Extract the [X, Y] coordinate from the center of the cell holding the provided text.  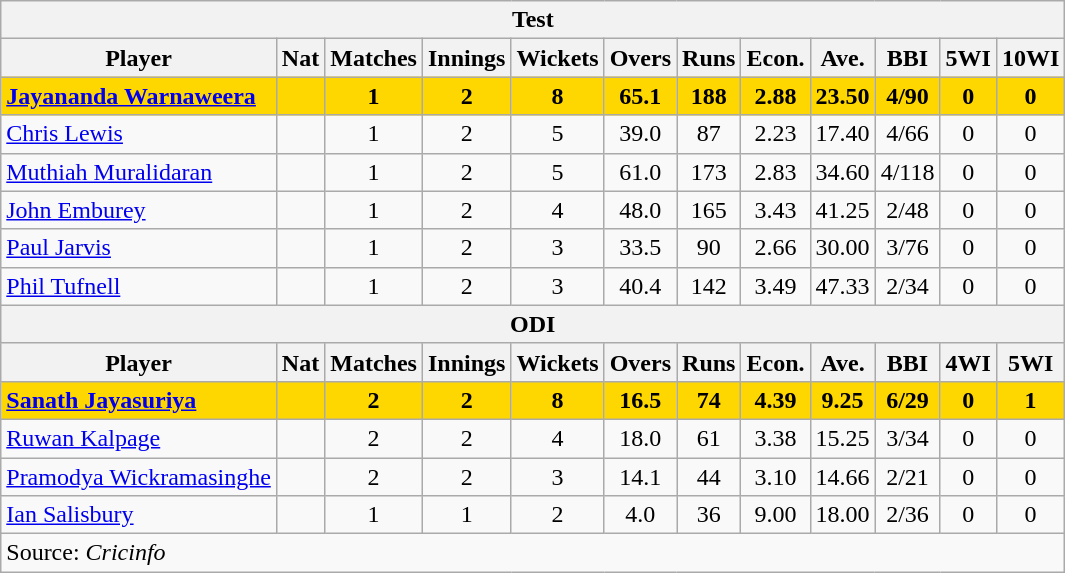
33.5 [640, 248]
4/118 [908, 172]
Phil Tufnell [139, 286]
18.0 [640, 438]
2/34 [908, 286]
15.25 [842, 438]
9.00 [776, 515]
74 [709, 400]
165 [709, 210]
4WI [968, 362]
Muthiah Muralidaran [139, 172]
3/76 [908, 248]
18.00 [842, 515]
2/48 [908, 210]
90 [709, 248]
44 [709, 477]
4.0 [640, 515]
Ian Salisbury [139, 515]
4/90 [908, 96]
Sanath Jayasuriya [139, 400]
2.23 [776, 134]
3/34 [908, 438]
Pramodya Wickramasinghe [139, 477]
48.0 [640, 210]
4/66 [908, 134]
36 [709, 515]
14.1 [640, 477]
40.4 [640, 286]
2.83 [776, 172]
61 [709, 438]
34.60 [842, 172]
3.38 [776, 438]
Jayananda Warnaweera [139, 96]
17.40 [842, 134]
3.43 [776, 210]
2/36 [908, 515]
16.5 [640, 400]
87 [709, 134]
2/21 [908, 477]
Chris Lewis [139, 134]
3.10 [776, 477]
188 [709, 96]
ODI [533, 324]
142 [709, 286]
Ruwan Kalpage [139, 438]
2.66 [776, 248]
47.33 [842, 286]
14.66 [842, 477]
41.25 [842, 210]
39.0 [640, 134]
2.88 [776, 96]
Paul Jarvis [139, 248]
Source: Cricinfo [533, 553]
6/29 [908, 400]
173 [709, 172]
30.00 [842, 248]
65.1 [640, 96]
John Emburey [139, 210]
10WI [1030, 58]
4.39 [776, 400]
Test [533, 20]
9.25 [842, 400]
61.0 [640, 172]
23.50 [842, 96]
3.49 [776, 286]
